Search for the cell housing the specified text and yield its [X, Y] center coordinate. 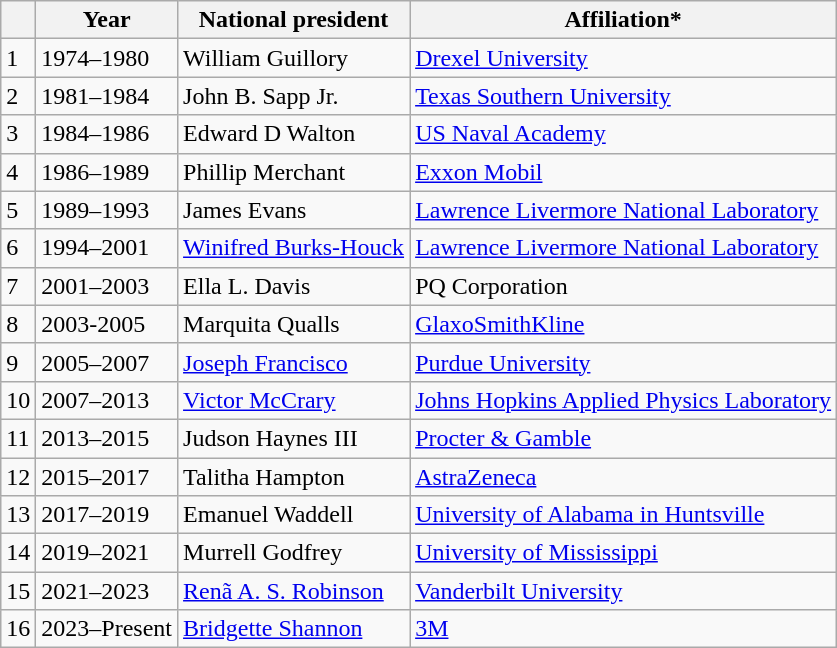
James Evans [294, 210]
Edward D Walton [294, 134]
US Naval Academy [624, 134]
Procter & Gamble [624, 438]
1989–1993 [107, 210]
University of Alabama in Huntsville [624, 515]
7 [18, 286]
GlaxoSmithKline [624, 324]
William Guillory [294, 58]
Marquita Qualls [294, 324]
9 [18, 362]
2023–Present [107, 629]
10 [18, 400]
2007–2013 [107, 400]
Murrell Godfrey [294, 553]
Joseph Francisco [294, 362]
Exxon Mobil [624, 172]
11 [18, 438]
Year [107, 20]
Phillip Merchant [294, 172]
Ella L. Davis [294, 286]
PQ Corporation [624, 286]
Drexel University [624, 58]
8 [18, 324]
Texas Southern University [624, 96]
1974–1980 [107, 58]
2021–2023 [107, 591]
2003-2005 [107, 324]
3M [624, 629]
2 [18, 96]
2015–2017 [107, 477]
12 [18, 477]
1 [18, 58]
5 [18, 210]
Bridgette Shannon [294, 629]
3 [18, 134]
Purdue University [624, 362]
AstraZeneca [624, 477]
15 [18, 591]
Winifred Burks-Houck [294, 248]
2017–2019 [107, 515]
2005–2007 [107, 362]
16 [18, 629]
John B. Sapp Jr. [294, 96]
University of Mississippi [624, 553]
1994–2001 [107, 248]
Renã A. S. Robinson [294, 591]
14 [18, 553]
Victor McCrary [294, 400]
2019–2021 [107, 553]
1984–1986 [107, 134]
Emanuel Waddell [294, 515]
1981–1984 [107, 96]
Affiliation* [624, 20]
National president [294, 20]
13 [18, 515]
4 [18, 172]
2001–2003 [107, 286]
Judson Haynes III [294, 438]
Talitha Hampton [294, 477]
Vanderbilt University [624, 591]
6 [18, 248]
Johns Hopkins Applied Physics Laboratory [624, 400]
2013–2015 [107, 438]
1986–1989 [107, 172]
